For the text-containing cell, return its midpoint in [x, y] coordinate format. 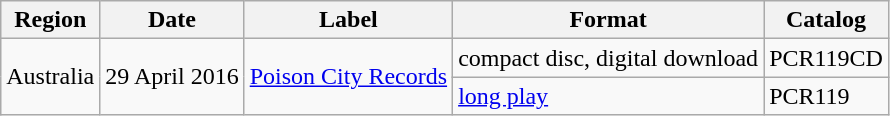
Format [608, 20]
PCR119CD [826, 58]
29 April 2016 [172, 77]
Poison City Records [348, 77]
Date [172, 20]
long play [608, 96]
Label [348, 20]
PCR119 [826, 96]
Catalog [826, 20]
Region [50, 20]
compact disc, digital download [608, 58]
Australia [50, 77]
